Locate the cell with the specified text and output its (X, Y) center coordinate. 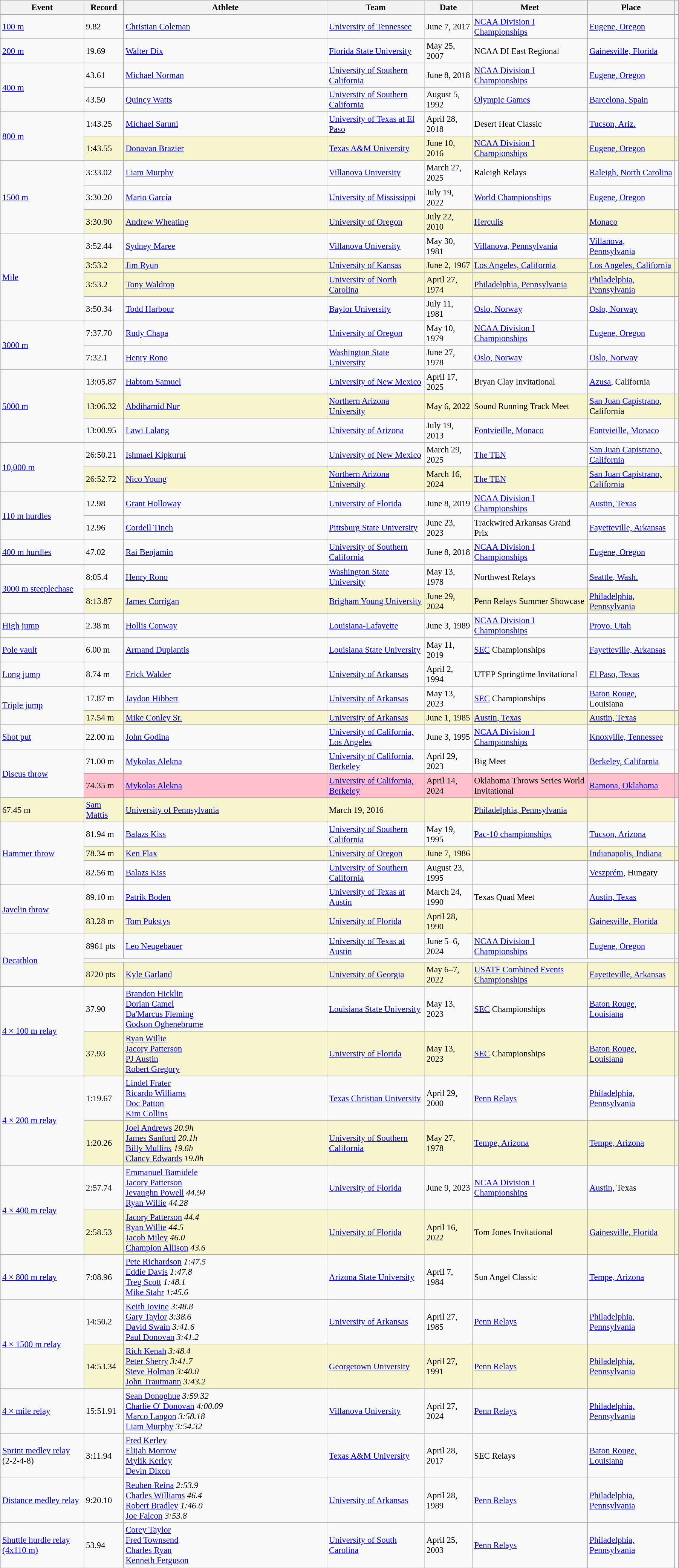
Ramona, Oklahoma (631, 786)
Leo Neugebauer (225, 946)
June 5–6, 2024 (448, 946)
Grant Holloway (225, 504)
May 11, 2019 (448, 650)
Habtom Samuel (225, 382)
Fred KerleyElijah Morrow Mylik Kerley Devin Dixon (225, 1456)
78.34 m (104, 854)
7:37.70 (104, 333)
Tony Waldrop (225, 284)
37.93 (104, 1053)
4 × 1500 m relay (42, 1344)
May 19, 1995 (448, 835)
7:08.96 (104, 1277)
800 m (42, 136)
Reuben Reina 2:53.9Charles Williams 46.4Robert Bradley 1:46.0Joe Falcon 3:53.8 (225, 1501)
3:33.02 (104, 173)
Tom Jones Invitational (530, 1232)
Hammer throw (42, 854)
March 27, 2025 (448, 173)
Walter Dix (225, 51)
Emmanuel BamideleJacory Patterson Jevaughn Powell 44.94Ryan Willie 44.28 (225, 1188)
Sound Running Track Meet (530, 406)
University of Texas at El Paso (376, 124)
World Championships (530, 198)
Javelin throw (42, 909)
Keith Iovine 3:48.8 Gary Taylor 3:38.6David Swain 3:41.6 Paul Donovan 3:41.2 (225, 1322)
May 6–7, 2022 (448, 974)
Shot put (42, 737)
Decathlon (42, 960)
67.45 m (42, 810)
Brandon HicklinDorian CamelDa'Marcus Fleming Godson Oghenebrume (225, 1009)
71.00 m (104, 762)
83.28 m (104, 921)
High jump (42, 625)
3000 m (42, 345)
1:43.55 (104, 149)
Texas Quad Meet (530, 897)
May 10, 1979 (448, 333)
June 2, 1967 (448, 265)
August 5, 1992 (448, 100)
12.96 (104, 528)
110 m hurdles (42, 516)
10,000 m (42, 467)
Discus throw (42, 774)
Place (631, 8)
April 27, 2024 (448, 1412)
Ishmael Kipkurui (225, 455)
June 10, 2016 (448, 149)
13:05.87 (104, 382)
5000 m (42, 406)
April 29, 2000 (448, 1099)
Tucson, Ariz. (631, 124)
Tom Pukstys (225, 921)
43.61 (104, 75)
April 27, 1985 (448, 1322)
Kyle Garland (225, 974)
Athlete (225, 8)
Erick Walder (225, 674)
Nico Young (225, 480)
March 16, 2024 (448, 480)
April 2, 1994 (448, 674)
Sprint medley relay (2-2-4-8) (42, 1456)
University of Tennessee (376, 27)
200 m (42, 51)
June 7, 2017 (448, 27)
Mile (42, 277)
April 27, 1991 (448, 1366)
April 29, 2023 (448, 762)
Barcelona, Spain (631, 100)
June 29, 2024 (448, 601)
El Paso, Texas (631, 674)
Seattle, Wash. (631, 577)
47.02 (104, 553)
April 16, 2022 (448, 1232)
April 27, 1974 (448, 284)
82.56 m (104, 873)
Penn Relays Summer Showcase (530, 601)
Michael Saruni (225, 124)
89.10 m (104, 897)
53.94 (104, 1546)
1:43.25 (104, 124)
Jacory Patterson 44.4Ryan Willie 44.5Jacob Miley 46.0Champion Allison 43.6 (225, 1232)
April 25, 2003 (448, 1546)
4 × 200 m relay (42, 1120)
Desert Heat Classic (530, 124)
Mario García (225, 198)
74.35 m (104, 786)
Trackwired Arkansas Grand Prix (530, 528)
4 × 400 m relay (42, 1210)
John Godina (225, 737)
Hollis Conway (225, 625)
Azusa, California (631, 382)
June 7, 1986 (448, 854)
Quincy Watts (225, 100)
University of Mississippi (376, 198)
May 30, 1981 (448, 246)
3:30.90 (104, 222)
Berkeley, California (631, 762)
13:00.95 (104, 431)
June 9, 2023 (448, 1188)
SEC Relays (530, 1456)
4 × mile relay (42, 1412)
6.00 m (104, 650)
Rai Benjamin (225, 553)
Meet (530, 8)
Distance medley relay (42, 1501)
April 28, 1989 (448, 1501)
Raleigh, North Carolina (631, 173)
University of South Carolina (376, 1546)
8:13.87 (104, 601)
July 11, 1981 (448, 309)
University of Kansas (376, 265)
Brigham Young University (376, 601)
April 17, 2025 (448, 382)
3:50.34 (104, 309)
3:52.44 (104, 246)
May 13, 1978 (448, 577)
Liam Murphy (225, 173)
Rudy Chapa (225, 333)
Michael Norman (225, 75)
USATF Combined Events Championships (530, 974)
8.74 m (104, 674)
March 29, 2025 (448, 455)
8:05.4 (104, 577)
University of Pennsylvania (225, 810)
May 6, 2022 (448, 406)
13:06.32 (104, 406)
University of North Carolina (376, 284)
14:53.34 (104, 1366)
Armand Duplantis (225, 650)
Raleigh Relays (530, 173)
9.82 (104, 27)
April 7, 1984 (448, 1277)
July 19, 2022 (448, 198)
Shuttle hurdle relay (4x110 m) (42, 1546)
July 22, 2010 (448, 222)
43.50 (104, 100)
Baylor University (376, 309)
8720 pts (104, 974)
400 m hurdles (42, 553)
June 27, 1978 (448, 357)
Corey TaylorFred TownsendCharles RyanKenneth Ferguson (225, 1546)
Jaydon Hibbert (225, 698)
University of California, Los Angeles (376, 737)
Date (448, 8)
Triple jump (42, 705)
May 25, 2007 (448, 51)
June 3, 1995 (448, 737)
8961 pts (104, 946)
Olympic Games (530, 100)
17.87 m (104, 698)
4 × 100 m relay (42, 1031)
Bryan Clay Invitational (530, 382)
Team (376, 8)
Louisiana-Lafayette (376, 625)
Mike Conley Sr. (225, 718)
Sydney Maree (225, 246)
April 28, 1990 (448, 921)
UTEP Springtime Invitational (530, 674)
22.00 m (104, 737)
Pole vault (42, 650)
14:50.2 (104, 1322)
Oklahoma Throws Series World Invitational (530, 786)
400 m (42, 87)
May 27, 1978 (448, 1143)
Monaco (631, 222)
Tucson, Arizona (631, 835)
Donavan Brazier (225, 149)
Sean Donoghue 3:59.32Charlie O' Donovan 4:00.09Marco Langon 3:58.18Liam Murphy 3:54.32 (225, 1412)
1:20.26 (104, 1143)
19.69 (104, 51)
June 8, 2019 (448, 504)
Knoxville, Tennessee (631, 737)
Event (42, 8)
June 23, 2023 (448, 528)
Lawi Lalang (225, 431)
12.98 (104, 504)
81.94 m (104, 835)
University of Arizona (376, 431)
15:51.91 (104, 1412)
Rich Kenah 3:48.4Peter Sherry 3:41.7Steve Holman 3:40.0John Trautmann 3:43.2 (225, 1366)
26:52.72 (104, 480)
Abdihamid Nur (225, 406)
26:50.21 (104, 455)
Andrew Wheating (225, 222)
June 3, 1989 (448, 625)
100 m (42, 27)
Sun Angel Classic (530, 1277)
1:19.67 (104, 1099)
James Corrigan (225, 601)
April 28, 2018 (448, 124)
4 × 800 m relay (42, 1277)
2:57.74 (104, 1188)
June 1, 1985 (448, 718)
Northwest Relays (530, 577)
April 14, 2024 (448, 786)
Florida State University (376, 51)
March 19, 2016 (376, 810)
Joel Andrews 20.9hJames Sanford 20.1hBilly Mullins 19.6hClancy Edwards 19.8h (225, 1143)
July 19, 2013 (448, 431)
Big Meet (530, 762)
August 23, 1995 (448, 873)
Ken Flax (225, 854)
Patrik Boden (225, 897)
University of Georgia (376, 974)
Lindel Frater Ricardo WilliamsDoc Patton Kim Collins (225, 1099)
9:20.10 (104, 1501)
NCAA DI East Regional (530, 51)
Cordell Tinch (225, 528)
3000 m steeplechase (42, 589)
Veszprém, Hungary (631, 873)
7:32.1 (104, 357)
37.90 (104, 1009)
2.38 m (104, 625)
Texas Christian University (376, 1099)
Ryan WillieJacory PattersonPJ AustinRobert Gregory (225, 1053)
Indianapolis, Indiana (631, 854)
Provo, Utah (631, 625)
Record (104, 8)
March 24, 1990 (448, 897)
April 28, 2017 (448, 1456)
1500 m (42, 197)
2:58.53 (104, 1232)
Pac-10 championships (530, 835)
Sam Mattis (104, 810)
Georgetown University (376, 1366)
17.54 m (104, 718)
Herculis (530, 222)
Long jump (42, 674)
Pete Richardson 1:47.5Eddie Davis 1:47.8Treg Scott 1:48.1Mike Stahr 1:45.6 (225, 1277)
Arizona State University (376, 1277)
Pittsburg State University (376, 528)
3:11.94 (104, 1456)
Todd Harbour (225, 309)
Jim Ryun (225, 265)
3:30.20 (104, 198)
Christian Coleman (225, 27)
